Scan for the cell matching the given text and deliver its (X, Y) coordinate at center. 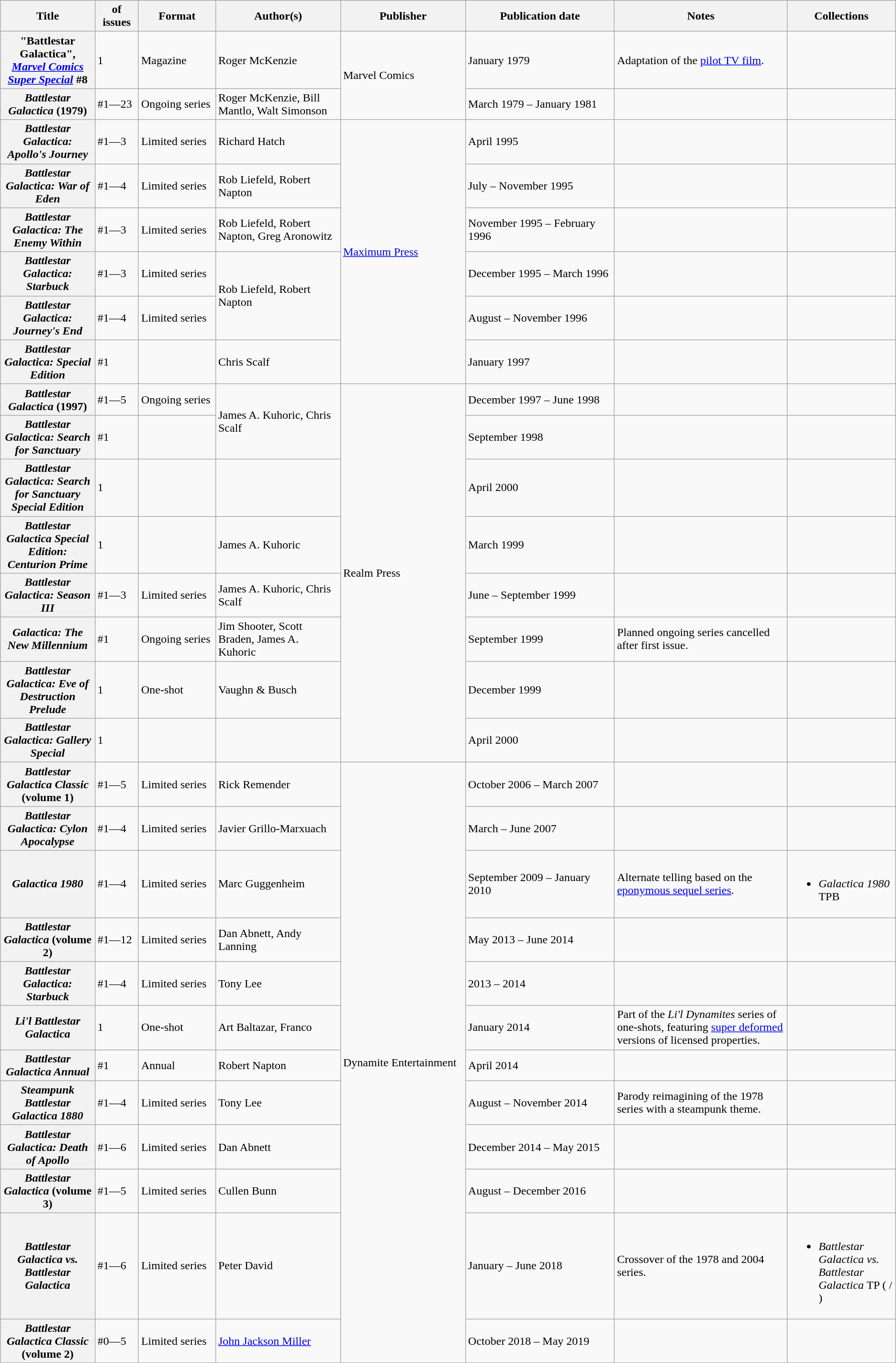
Galactica 1980 (48, 884)
Annual (177, 1065)
Dan Abnett, Andy Lanning (278, 939)
Publisher (403, 16)
Marc Guggenheim (278, 884)
Battlestar Galactica (1997) (48, 399)
James A. Kuhoric (278, 545)
Battlestar Galactica: Gallery Special (48, 740)
January 2014 (540, 1028)
August – November 1996 (540, 318)
Richard Hatch (278, 142)
July – November 1995 (540, 186)
August – December 2016 (540, 1191)
Javier Grillo-Marxuach (278, 828)
Collections (841, 16)
Vaughn & Busch (278, 690)
Part of the Li'l Dynamites series of one-shots, featuring super deformed versions of licensed properties. (701, 1028)
March 1979 – January 1981 (540, 104)
2013 – 2014 (540, 983)
April 1995 (540, 142)
Roger McKenzie (278, 60)
January 1979 (540, 60)
Battlestar Galactica: The Enemy Within (48, 230)
Maximum Press (403, 252)
Battlestar Galactica (volume 3) (48, 1191)
Battlestar Galactica (1979) (48, 104)
December 1999 (540, 690)
#1—12 (117, 939)
Battlestar Galactica: Cylon Apocalypse (48, 828)
#0—5 (117, 1341)
Author(s) (278, 16)
of issues (117, 16)
Battlestar Galactica vs. Battlestar Galactica TP ( / ) (841, 1265)
Publication date (540, 16)
December 2014 – May 2015 (540, 1147)
John Jackson Miller (278, 1341)
Realm Press (403, 573)
Battlestar Galactica Classic (volume 1) (48, 784)
Battlestar Galactica: Death of Apollo (48, 1147)
Rob Liefeld, Robert Napton, Greg Aronowitz (278, 230)
Battlestar Galactica: Search for Sanctuary Special Edition (48, 487)
Robert Napton (278, 1065)
Rick Remender (278, 784)
Marvel Comics (403, 76)
Battlestar Galactica: Special Edition (48, 362)
Battlestar Galactica (volume 2) (48, 939)
August – November 2014 (540, 1103)
Art Baltazar, Franco (278, 1028)
Steampunk Battlestar Galactica 1880 (48, 1103)
Planned ongoing series cancelled after first issue. (701, 639)
Galactica 1980 TPB (841, 884)
Li'l Battlestar Galactica (48, 1028)
Battlestar Galactica: Search for Sanctuary (48, 437)
November 1995 – February 1996 (540, 230)
September 2009 – January 2010 (540, 884)
Crossover of the 1978 and 2004 series. (701, 1265)
Magazine (177, 60)
October 2006 – March 2007 (540, 784)
Parody reimagining of the 1978 series with a steampunk theme. (701, 1103)
Format (177, 16)
"Battlestar Galactica", Marvel Comics Super Special #8 (48, 60)
May 2013 – June 2014 (540, 939)
September 1998 (540, 437)
Alternate telling based on the eponymous sequel series. (701, 884)
December 1995 – March 1996 (540, 274)
January 1997 (540, 362)
September 1999 (540, 639)
Title (48, 16)
Peter David (278, 1265)
June – September 1999 (540, 595)
Cullen Bunn (278, 1191)
Adaptation of the pilot TV film. (701, 60)
Dan Abnett (278, 1147)
Chris Scalf (278, 362)
March 1999 (540, 545)
Battlestar Galactica: Season III (48, 595)
January – June 2018 (540, 1265)
Battlestar Galactica Annual (48, 1065)
#1—23 (117, 104)
Galactica: The New Millennium (48, 639)
Battlestar Galactica: Apollo's Journey (48, 142)
Roger McKenzie, Bill Mantlo, Walt Simonson (278, 104)
Jim Shooter, Scott Braden, James A. Kuhoric (278, 639)
October 2018 – May 2019 (540, 1341)
March – June 2007 (540, 828)
Battlestar Galactica: Eve of Destruction Prelude (48, 690)
December 1997 – June 1998 (540, 399)
Dynamite Entertainment (403, 1062)
April 2014 (540, 1065)
Battlestar Galactica Special Edition: Centurion Prime (48, 545)
Battlestar Galactica vs. Battlestar Galactica (48, 1265)
Battlestar Galactica Classic (volume 2) (48, 1341)
Notes (701, 16)
Battlestar Galactica: War of Eden (48, 186)
Battlestar Galactica: Journey's End (48, 318)
